For the text-containing cell, return its midpoint in [x, y] coordinate format. 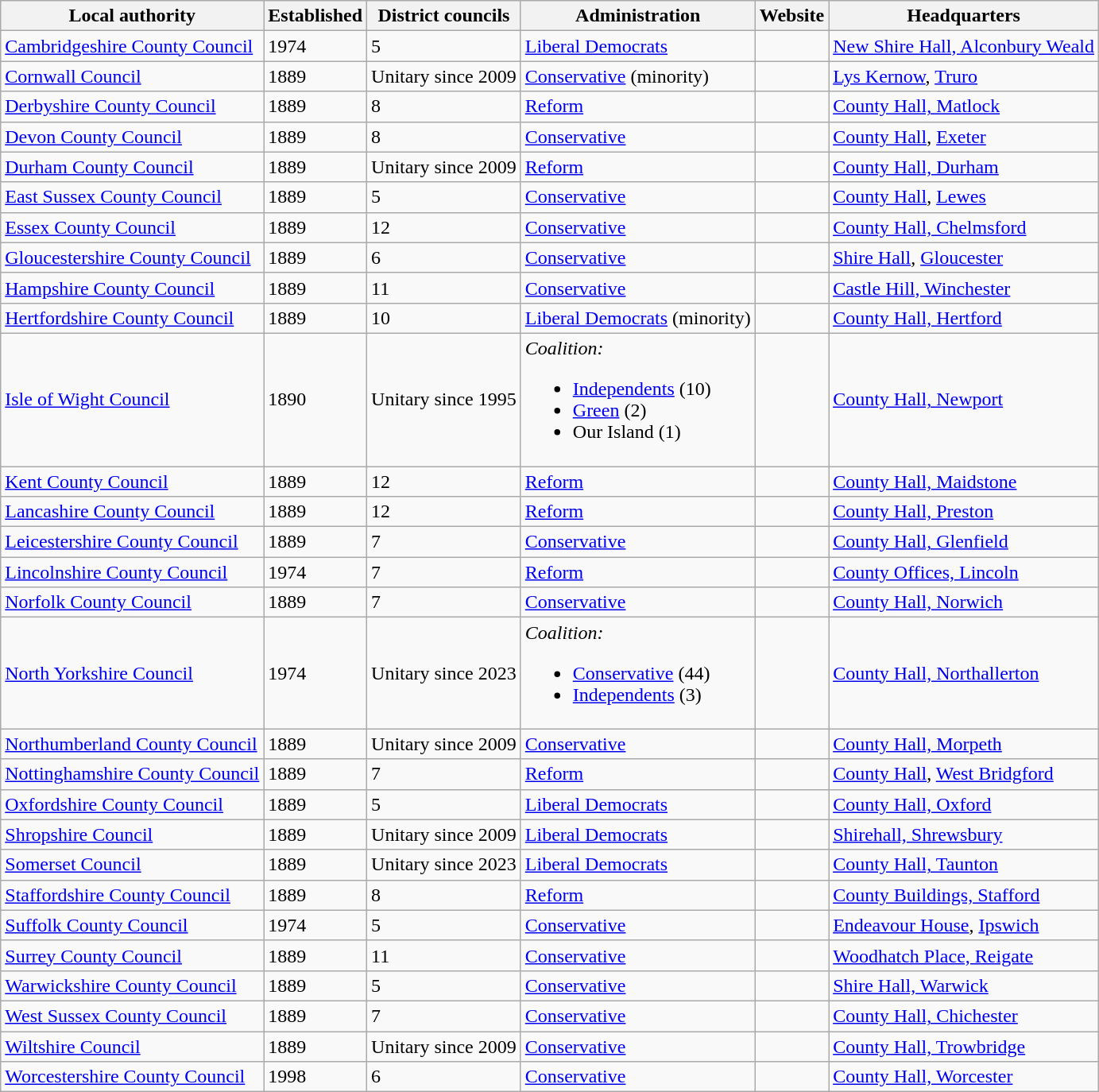
County Hall, Norwich [964, 602]
Lys Kernow, Truro [964, 76]
Liberal Democrats (minority) [637, 318]
County Hall, Northallerton [964, 673]
County Hall, Oxford [964, 804]
District councils [444, 16]
Administration [637, 16]
County Hall, Taunton [964, 865]
Cornwall Council [132, 76]
County Hall, Chelmsford [964, 227]
Isle of Wight Council [132, 399]
Lincolnshire County Council [132, 572]
Suffolk County Council [132, 925]
County Hall, Lewes [964, 197]
Nottinghamshire County Council [132, 774]
Shropshire Council [132, 834]
County Hall, Hertford [964, 318]
Leicestershire County Council [132, 542]
County Buildings, Stafford [964, 895]
Kent County Council [132, 481]
East Sussex County Council [132, 197]
Headquarters [964, 16]
Lancashire County Council [132, 512]
Endeavour House, Ipswich [964, 925]
Coalition:Independents (10)Green (2)Our Island (1) [637, 399]
County Hall, Newport [964, 399]
County Hall, Glenfield [964, 542]
Castle Hill, Winchester [964, 288]
Conservative (minority) [637, 76]
Derbyshire County Council [132, 106]
County Hall, Exeter [964, 137]
Norfolk County Council [132, 602]
Northumberland County Council [132, 744]
Shire Hall, Warwick [964, 986]
Shirehall, Shrewsbury [964, 834]
Gloucestershire County Council [132, 258]
Local authority [132, 16]
Devon County Council [132, 137]
Surrey County Council [132, 955]
Cambridgeshire County Council [132, 46]
Somerset Council [132, 865]
West Sussex County Council [132, 1016]
Worcestershire County Council [132, 1077]
Durham County Council [132, 167]
Hampshire County Council [132, 288]
Hertfordshire County Council [132, 318]
Warwickshire County Council [132, 986]
Coalition:Conservative (44)Independents (3) [637, 673]
1890 [315, 399]
Established [315, 16]
Woodhatch Place, Reigate [964, 955]
County Hall, Matlock [964, 106]
Staffordshire County Council [132, 895]
Oxfordshire County Council [132, 804]
Essex County Council [132, 227]
New Shire Hall, Alconbury Weald [964, 46]
County Hall, Maidstone [964, 481]
County Hall, Trowbridge [964, 1047]
County Hall, Chichester [964, 1016]
North Yorkshire Council [132, 673]
County Hall, Preston [964, 512]
Website [791, 16]
County Hall, Durham [964, 167]
10 [444, 318]
County Hall, Worcester [964, 1077]
County Hall, West Bridgford [964, 774]
Shire Hall, Gloucester [964, 258]
County Hall, Morpeth [964, 744]
1998 [315, 1077]
Wiltshire Council [132, 1047]
County Offices, Lincoln [964, 572]
Unitary since 1995 [444, 399]
